For the text-containing cell, return its midpoint in (X, Y) coordinate format. 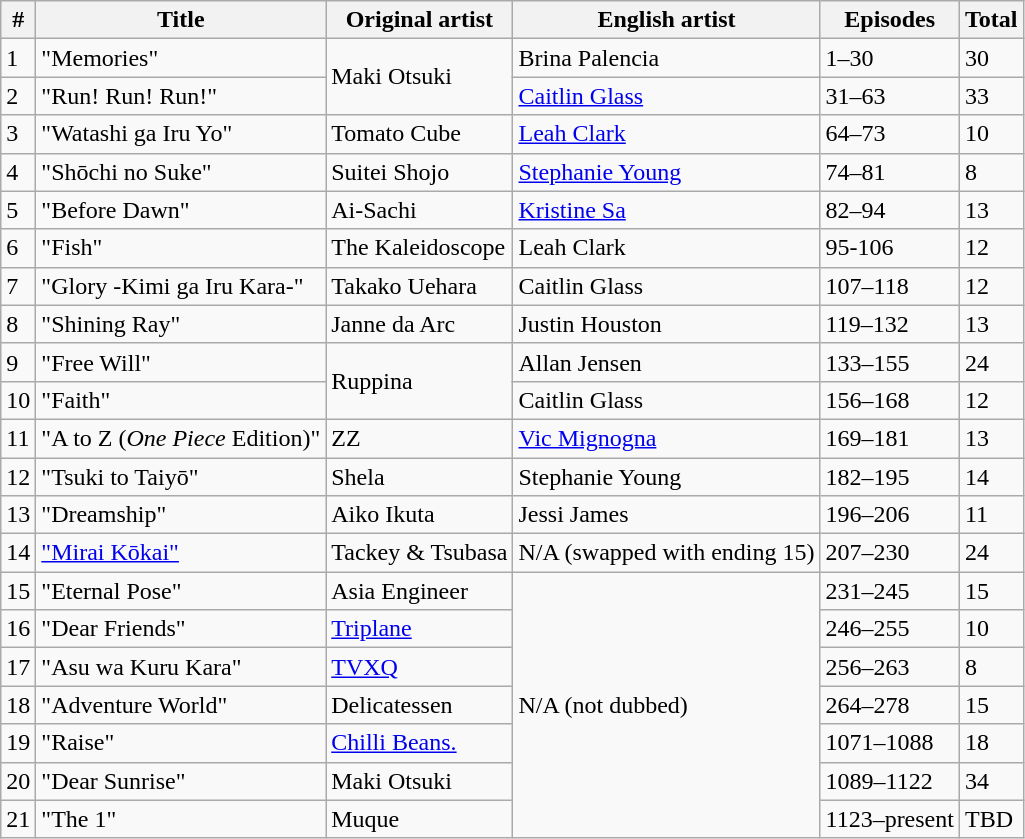
107–118 (890, 286)
"A to Z (One Piece Edition)" (181, 438)
4 (18, 172)
"Raise" (181, 743)
Ruppina (420, 381)
"Tsuki to Taiyō" (181, 477)
"Memories" (181, 58)
TBD (991, 819)
7 (18, 286)
Tomato Cube (420, 134)
207–230 (890, 553)
31–63 (890, 96)
20 (18, 781)
Vic Mignogna (666, 438)
"The 1" (181, 819)
82–94 (890, 210)
N/A (not dubbed) (666, 705)
Episodes (890, 20)
Asia Engineer (420, 591)
2 (18, 96)
196–206 (890, 515)
TVXQ (420, 667)
Takako Uehara (420, 286)
3 (18, 134)
Aiko Ikuta (420, 515)
64–73 (890, 134)
Ai-Sachi (420, 210)
1071–1088 (890, 743)
Allan Jensen (666, 362)
"Fish" (181, 248)
The Kaleidoscope (420, 248)
133–155 (890, 362)
Title (181, 20)
ZZ (420, 438)
17 (18, 667)
119–132 (890, 324)
231–245 (890, 591)
Original artist (420, 20)
30 (991, 58)
"Dreamship" (181, 515)
9 (18, 362)
246–255 (890, 629)
6 (18, 248)
Total (991, 20)
Brina Palencia (666, 58)
Delicatessen (420, 705)
74–81 (890, 172)
"Dear Sunrise" (181, 781)
"Eternal Pose" (181, 591)
1 (18, 58)
"Free Will" (181, 362)
19 (18, 743)
182–195 (890, 477)
Muque (420, 819)
Shela (420, 477)
# (18, 20)
21 (18, 819)
33 (991, 96)
"Mirai Kōkai" (181, 553)
"Shining Ray" (181, 324)
34 (991, 781)
"Asu wa Kuru Kara" (181, 667)
"Dear Friends" (181, 629)
Tackey & Tsubasa (420, 553)
156–168 (890, 400)
1089–1122 (890, 781)
Suitei Shojo (420, 172)
"Faith" (181, 400)
264–278 (890, 705)
"Before Dawn" (181, 210)
"Shōchi no Suke" (181, 172)
Jessi James (666, 515)
Kristine Sa (666, 210)
169–181 (890, 438)
English artist (666, 20)
95-106 (890, 248)
5 (18, 210)
"Glory -Kimi ga Iru Kara-" (181, 286)
Justin Houston (666, 324)
256–263 (890, 667)
16 (18, 629)
1123–present (890, 819)
"Watashi ga Iru Yo" (181, 134)
"Run! Run! Run!" (181, 96)
"Adventure World" (181, 705)
Janne da Arc (420, 324)
Chilli Beans. (420, 743)
N/A (swapped with ending 15) (666, 553)
1–30 (890, 58)
Triplane (420, 629)
